Search for the cell housing the specified text and yield its [X, Y] center coordinate. 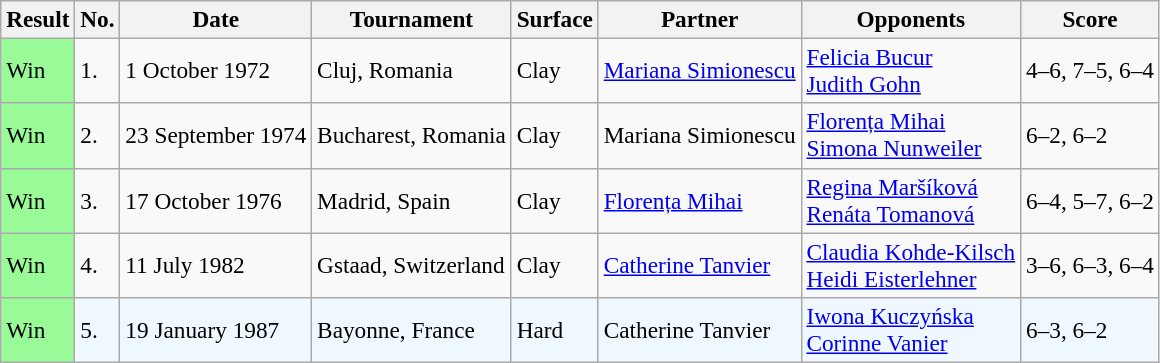
4–6, 7–5, 6–4 [1090, 70]
19 January 1987 [216, 330]
Florența Mihai [700, 200]
3. [98, 200]
Gstaad, Switzerland [412, 264]
Regina Maršíková Renáta Tomanová [911, 200]
6–3, 6–2 [1090, 330]
No. [98, 19]
Date [216, 19]
Florența Mihai Simona Nunweiler [911, 136]
Partner [700, 19]
Bayonne, France [412, 330]
Score [1090, 19]
Cluj, Romania [412, 70]
6–4, 5–7, 6–2 [1090, 200]
17 October 1976 [216, 200]
5. [98, 330]
Hard [554, 330]
6–2, 6–2 [1090, 136]
Surface [554, 19]
Felicia Bucur Judith Gohn [911, 70]
Bucharest, Romania [412, 136]
3–6, 6–3, 6–4 [1090, 264]
Opponents [911, 19]
2. [98, 136]
Claudia Kohde-Kilsch Heidi Eisterlehner [911, 264]
Madrid, Spain [412, 200]
23 September 1974 [216, 136]
11 July 1982 [216, 264]
1. [98, 70]
4. [98, 264]
Tournament [412, 19]
1 October 1972 [216, 70]
Iwona Kuczyńska Corinne Vanier [911, 330]
Result [38, 19]
